Return [x, y] of the center of cell containing provided text 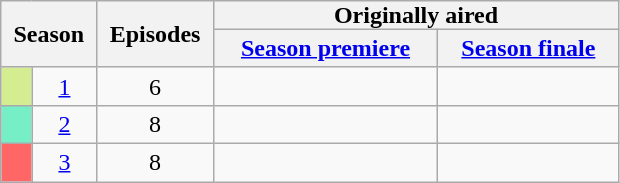
2 [64, 124]
Season finale [528, 48]
Originally aired [416, 15]
Season [49, 34]
3 [64, 162]
1 [64, 86]
6 [155, 86]
Episodes [155, 34]
Season premiere [326, 48]
